Find where the given text appears and provide that cell's center as [x, y] coordinate. 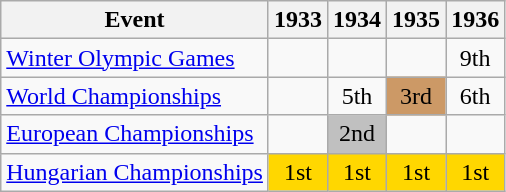
Winter Olympic Games [135, 58]
6th [476, 96]
9th [476, 58]
3rd [416, 96]
1933 [298, 20]
2nd [358, 134]
Hungarian Championships [135, 172]
5th [358, 96]
World Championships [135, 96]
European Championships [135, 134]
1936 [476, 20]
1934 [358, 20]
Event [135, 20]
1935 [416, 20]
